Identify which cell holds the provided text, then report its [x, y] central coordinate. 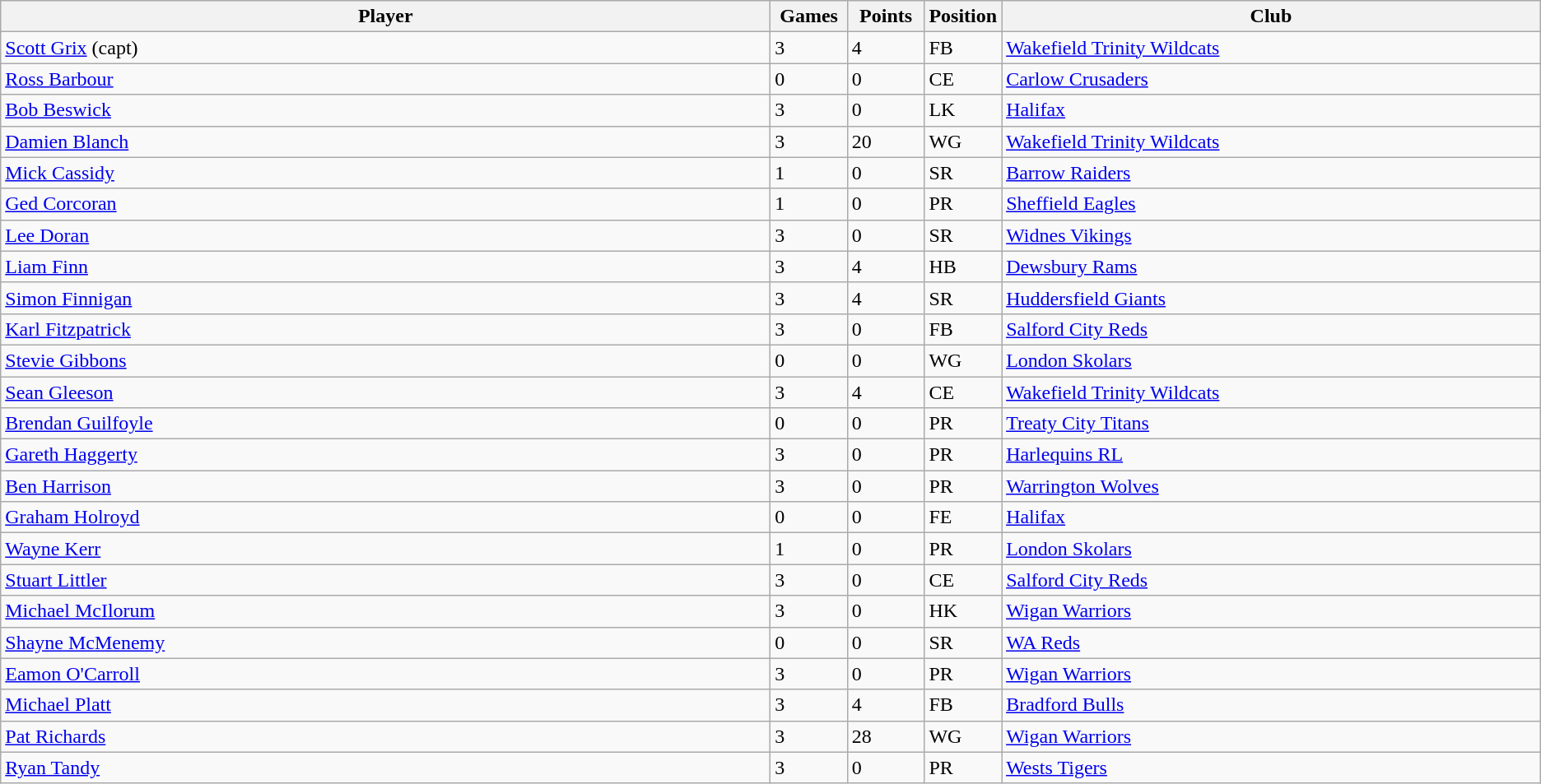
Brendan Guilfoyle [385, 424]
Eamon O'Carroll [385, 674]
Lee Doran [385, 235]
Ross Barbour [385, 79]
Club [1271, 16]
Carlow Crusaders [1271, 79]
Karl Fitzpatrick [385, 329]
Liam Finn [385, 267]
Player [385, 16]
Wayne Kerr [385, 549]
Bob Beswick [385, 110]
Ged Corcoran [385, 204]
Warrington Wolves [1271, 486]
Sheffield Eagles [1271, 204]
Pat Richards [385, 736]
Dewsbury Rams [1271, 267]
Ryan Tandy [385, 768]
Mick Cassidy [385, 173]
Shayne McMenemy [385, 643]
FE [963, 517]
HK [963, 611]
WA Reds [1271, 643]
Position [963, 16]
28 [886, 736]
Games [809, 16]
Michael McIlorum [385, 611]
Graham Holroyd [385, 517]
Harlequins RL [1271, 455]
Huddersfield Giants [1271, 298]
Bradford Bulls [1271, 705]
Points [886, 16]
Sean Gleeson [385, 392]
LK [963, 110]
Ben Harrison [385, 486]
Widnes Vikings [1271, 235]
Wests Tigers [1271, 768]
Stevie Gibbons [385, 360]
HB [963, 267]
Barrow Raiders [1271, 173]
Michael Platt [385, 705]
20 [886, 141]
Gareth Haggerty [385, 455]
Simon Finnigan [385, 298]
Scott Grix (capt) [385, 48]
Damien Blanch [385, 141]
Stuart Littler [385, 580]
Treaty City Titans [1271, 424]
